Locate the cell with the specified text and output its (x, y) center coordinate. 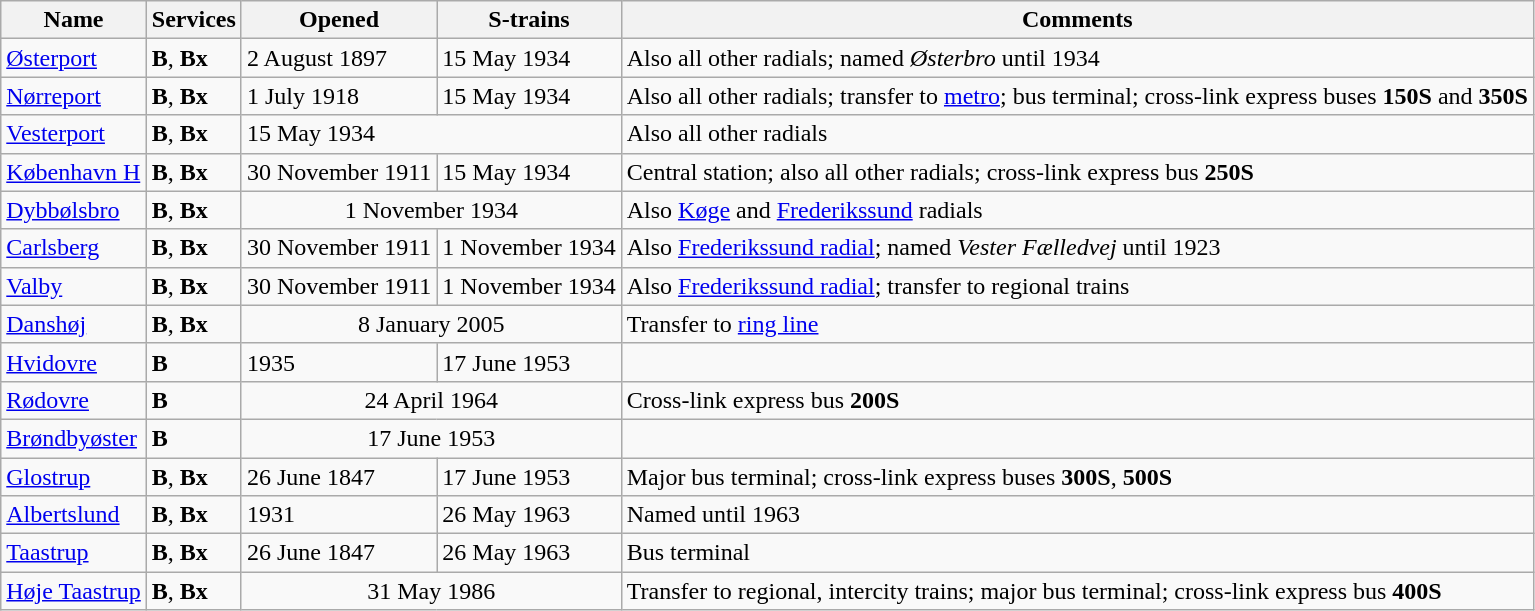
Hvidovre (74, 362)
Opened (338, 20)
København H (74, 172)
Nørreport (74, 96)
Østerport (74, 58)
Also Frederikssund radial; transfer to regional trains (1077, 286)
Services (194, 20)
Albertslund (74, 515)
1 July 1918 (338, 96)
Høje Taastrup (74, 591)
Major bus terminal; cross-link express buses 300S, 500S (1077, 477)
31 May 1986 (431, 591)
Vesterport (74, 134)
Named until 1963 (1077, 515)
Also all other radials; named Østerbro until 1934 (1077, 58)
Danshøj (74, 324)
Also Køge and Frederikssund radials (1077, 210)
Name (74, 20)
Transfer to ring line (1077, 324)
S-trains (529, 20)
1931 (338, 515)
Taastrup (74, 553)
Central station; also all other radials; cross-link express bus 250S (1077, 172)
2 August 1897 (338, 58)
Bus terminal (1077, 553)
Glostrup (74, 477)
Cross-link express bus 200S (1077, 400)
Dybbølsbro (74, 210)
Brøndbyøster (74, 438)
Also Frederikssund radial; named Vester Fælledvej until 1923 (1077, 248)
Also all other radials (1077, 134)
Carlsberg (74, 248)
1935 (338, 362)
8 January 2005 (431, 324)
Rødovre (74, 400)
Also all other radials; transfer to metro; bus terminal; cross-link express buses 150S and 350S (1077, 96)
Valby (74, 286)
24 April 1964 (431, 400)
Transfer to regional, intercity trains; major bus terminal; cross-link express bus 400S (1077, 591)
Comments (1077, 20)
